Provide the [X, Y] coordinate of the cell's center where the given text is located.  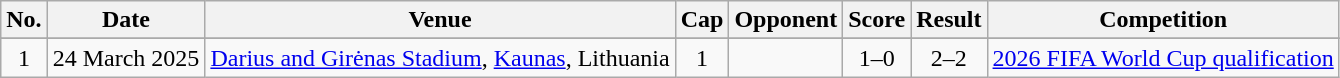
No. [24, 20]
Competition [1163, 20]
Opponent [786, 20]
Score [877, 20]
Date [126, 20]
1–0 [877, 58]
2026 FIFA World Cup qualification [1163, 58]
Cap [702, 20]
Darius and Girėnas Stadium, Kaunas, Lithuania [440, 58]
2–2 [949, 58]
24 March 2025 [126, 58]
Venue [440, 20]
Result [949, 20]
